Output the [X, Y] coordinate of the center of the cell containing the given text.  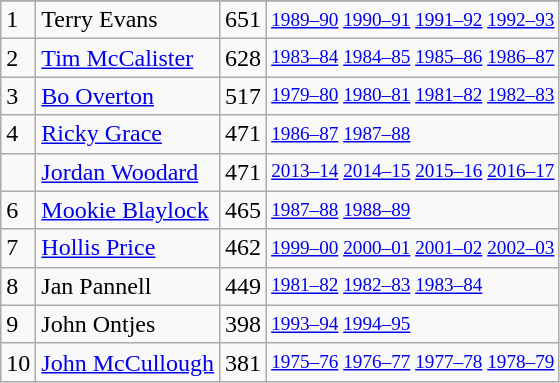
7 [18, 248]
1 [18, 20]
398 [244, 324]
10 [18, 362]
1975–76 1976–77 1977–78 1978–79 [413, 362]
1993–94 1994–95 [413, 324]
449 [244, 286]
1981–82 1982–83 1983–84 [413, 286]
Jordan Woodard [128, 172]
1999–00 2000–01 2001–02 2002–03 [413, 248]
Jan Pannell [128, 286]
1983–84 1984–85 1985–86 1986–87 [413, 58]
465 [244, 210]
1987–88 1988–89 [413, 210]
9 [18, 324]
2 [18, 58]
651 [244, 20]
8 [18, 286]
Tim McCalister [128, 58]
Bo Overton [128, 96]
1989–90 1990–91 1991–92 1992–93 [413, 20]
6 [18, 210]
Terry Evans [128, 20]
Mookie Blaylock [128, 210]
462 [244, 248]
1986–87 1987–88 [413, 134]
628 [244, 58]
John Ontjes [128, 324]
John McCullough [128, 362]
517 [244, 96]
4 [18, 134]
1979–80 1980–81 1981–82 1982–83 [413, 96]
381 [244, 362]
2013–14 2014–15 2015–16 2016–17 [413, 172]
3 [18, 96]
Hollis Price [128, 248]
Ricky Grace [128, 134]
